Capture the cell that displays the provided text and extract its [x, y] central coordinate. 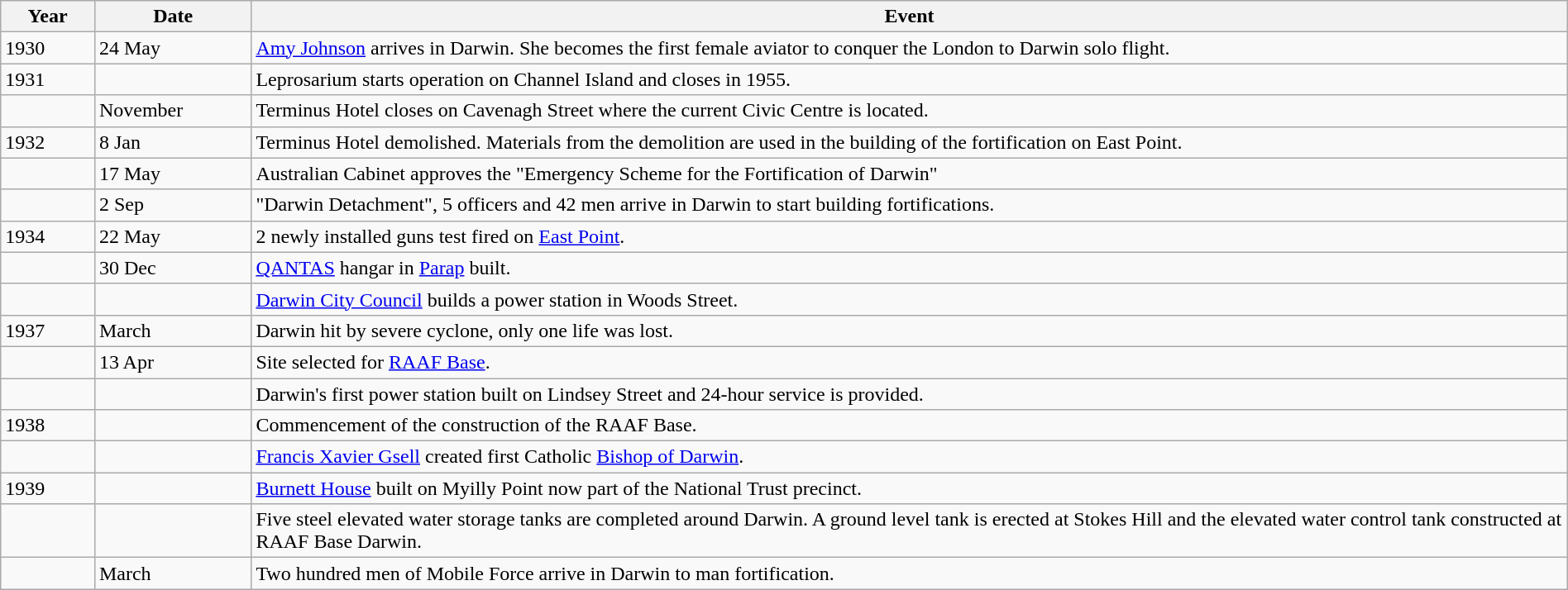
24 May [172, 48]
Leprosarium starts operation on Channel Island and closes in 1955. [910, 79]
Burnett House built on Myilly Point now part of the National Trust precinct. [910, 488]
Two hundred men of Mobile Force arrive in Darwin to man fortification. [910, 573]
Terminus Hotel demolished. Materials from the demolition are used in the building of the fortification on East Point. [910, 142]
Year [48, 17]
November [172, 111]
1932 [48, 142]
Francis Xavier Gsell created first Catholic Bishop of Darwin. [910, 457]
Site selected for RAAF Base. [910, 362]
1930 [48, 48]
8 Jan [172, 142]
1937 [48, 331]
"Darwin Detachment", 5 officers and 42 men arrive in Darwin to start building fortifications. [910, 205]
Event [910, 17]
1931 [48, 79]
2 newly installed guns test fired on East Point. [910, 236]
Darwin hit by severe cyclone, only one life was lost. [910, 331]
22 May [172, 236]
Commencement of the construction of the RAAF Base. [910, 426]
13 Apr [172, 362]
1939 [48, 488]
Darwin's first power station built on Lindsey Street and 24-hour service is provided. [910, 394]
1938 [48, 426]
Amy Johnson arrives in Darwin. She becomes the first female aviator to conquer the London to Darwin solo flight. [910, 48]
1934 [48, 236]
Terminus Hotel closes on Cavenagh Street where the current Civic Centre is located. [910, 111]
2 Sep [172, 205]
17 May [172, 174]
Darwin City Council builds a power station in Woods Street. [910, 299]
Date [172, 17]
30 Dec [172, 268]
Australian Cabinet approves the "Emergency Scheme for the Fortification of Darwin" [910, 174]
QANTAS hangar in Parap built. [910, 268]
